Return the (X, Y) coordinate for the center point of the cell that contains the specified text.  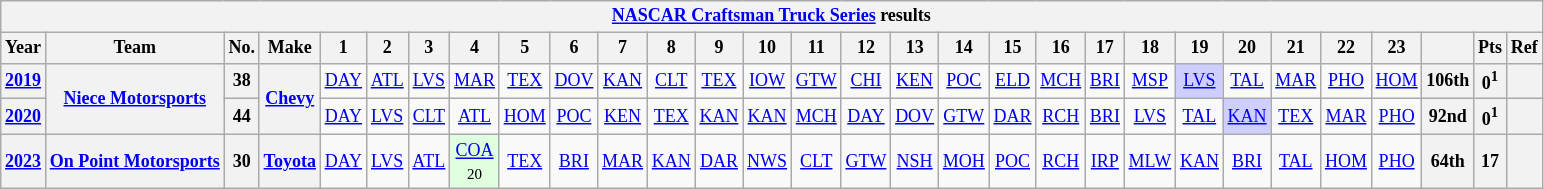
MLW (1150, 161)
Chevy (290, 98)
COA20 (475, 161)
IOW (768, 81)
Year (24, 48)
IRP (1106, 161)
3 (429, 48)
Make (290, 48)
NWS (768, 161)
2023 (24, 161)
2019 (24, 81)
8 (671, 48)
23 (1396, 48)
ELD (1012, 81)
106th (1448, 81)
Pts (1490, 48)
44 (242, 117)
6 (574, 48)
21 (1296, 48)
MOH (964, 161)
14 (964, 48)
No. (242, 48)
12 (866, 48)
15 (1012, 48)
20 (1247, 48)
On Point Motorsports (134, 161)
1 (343, 48)
4 (475, 48)
CHI (866, 81)
2020 (24, 117)
NSH (915, 161)
NASCAR Craftsman Truck Series results (772, 16)
2 (387, 48)
Toyota (290, 161)
19 (1200, 48)
5 (524, 48)
13 (915, 48)
7 (623, 48)
Niece Motorsports (134, 98)
16 (1061, 48)
64th (1448, 161)
18 (1150, 48)
38 (242, 81)
92nd (1448, 117)
9 (719, 48)
10 (768, 48)
MSP (1150, 81)
Ref (1524, 48)
22 (1346, 48)
11 (816, 48)
30 (242, 161)
Team (134, 48)
